From the cell containing the given text, extract its center point as (x, y) coordinate. 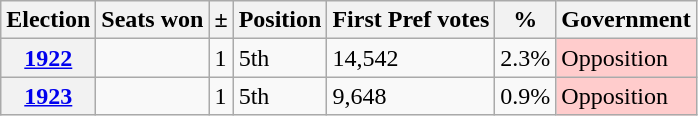
± (221, 20)
Government (626, 20)
First Pref votes (411, 20)
1922 (48, 58)
14,542 (411, 58)
9,648 (411, 96)
Position (280, 20)
1923 (48, 96)
2.3% (526, 58)
% (526, 20)
Seats won (152, 20)
Election (48, 20)
0.9% (526, 96)
